Provide the (x, y) coordinate of the cell's center where the given text is located.  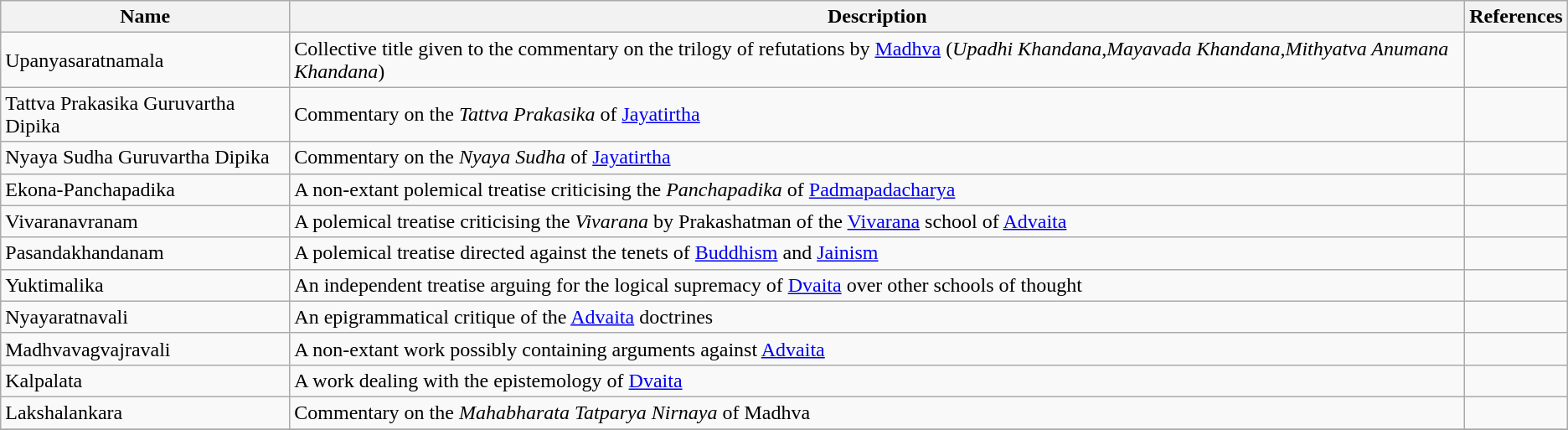
Ekona-Panchapadika (146, 189)
A polemical treatise criticising the Vivarana by Prakashatman of the Vivarana school of Advaita (878, 221)
Commentary on the Mahabharata Tatparya Nirnaya of Madhva (878, 412)
Tattva Prakasika Guruvartha Dipika (146, 114)
Yuktimalika (146, 285)
Nyaya Sudha Guruvartha Dipika (146, 158)
Collective title given to the commentary on the trilogy of refutations by Madhva (Upadhi Khandana,Mayavada Khandana,Mithyatva Anumana Khandana) (878, 60)
Vivaranavranam (146, 221)
Nyayaratnavali (146, 317)
References (1516, 17)
Upanyasaratnamala (146, 60)
A work dealing with the epistemology of Dvaita (878, 381)
Commentary on the Nyaya Sudha of Jayatirtha (878, 158)
Name (146, 17)
Description (878, 17)
Commentary on the Tattva Prakasika of Jayatirtha (878, 114)
A non-extant polemical treatise criticising the Panchapadika of Padmapadacharya (878, 189)
A polemical treatise directed against the tenets of Buddhism and Jainism (878, 253)
Madhvavagvajravali (146, 349)
Lakshalankara (146, 412)
A non-extant work possibly containing arguments against Advaita (878, 349)
An epigrammatical critique of the Advaita doctrines (878, 317)
Pasandakhandanam (146, 253)
An independent treatise arguing for the logical supremacy of Dvaita over other schools of thought (878, 285)
Kalpalata (146, 381)
